From the cell containing the given text, extract its center point as (x, y) coordinate. 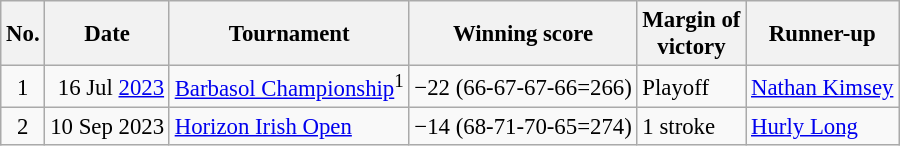
Playoff (692, 87)
10 Sep 2023 (107, 127)
16 Jul 2023 (107, 87)
Nathan Kimsey (822, 87)
−22 (66-67-67-66=266) (523, 87)
Runner-up (822, 34)
Tournament (289, 34)
1 stroke (692, 127)
Hurly Long (822, 127)
1 (23, 87)
Horizon Irish Open (289, 127)
Margin ofvictory (692, 34)
2 (23, 127)
No. (23, 34)
Date (107, 34)
−14 (68-71-70-65=274) (523, 127)
Barbasol Championship1 (289, 87)
Winning score (523, 34)
